Detect which cell encompasses the target text, then output its [x, y] center coordinate. 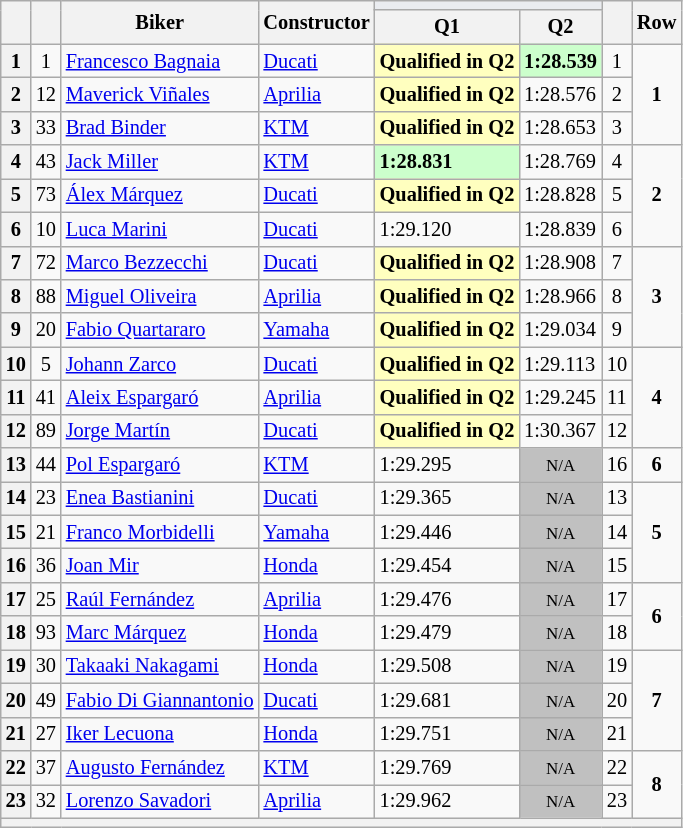
25 [46, 599]
1:29.508 [447, 666]
Miguel Oliveira [160, 296]
1:29.479 [447, 633]
Constructor [317, 22]
Raúl Fernández [160, 599]
36 [46, 565]
1:29.476 [447, 599]
Q2 [560, 27]
1:30.367 [560, 431]
Joan Mir [160, 565]
27 [46, 734]
Iker Lecuona [160, 734]
Row [656, 22]
Francesco Bagnaia [160, 61]
30 [46, 666]
1:28.828 [560, 195]
Maverick Viñales [160, 94]
Fabio Di Giannantonio [160, 700]
1:28.769 [560, 162]
1:29.681 [447, 700]
1:29.446 [447, 532]
1:28.966 [560, 296]
72 [46, 263]
44 [46, 465]
Takaaki Nakagami [160, 666]
1:29.034 [560, 330]
93 [46, 633]
Franco Morbidelli [160, 532]
Fabio Quartararo [160, 330]
Luca Marini [160, 229]
1:28.576 [560, 94]
1:28.908 [560, 263]
41 [46, 397]
89 [46, 431]
Brad Binder [160, 128]
1:28.539 [560, 61]
Jorge Martín [160, 431]
Johann Zarco [160, 364]
Q1 [447, 27]
1:28.839 [560, 229]
32 [46, 801]
1:28.653 [560, 128]
33 [46, 128]
1:28.831 [447, 162]
Pol Espargaró [160, 465]
Biker [160, 22]
43 [46, 162]
1:29.751 [447, 734]
Marc Márquez [160, 633]
Enea Bastianini [160, 498]
1:29.295 [447, 465]
1:29.454 [447, 565]
1:29.962 [447, 801]
73 [46, 195]
Aleix Espargaró [160, 397]
1:29.769 [447, 767]
Jack Miller [160, 162]
Marco Bezzecchi [160, 263]
1:29.365 [447, 498]
49 [46, 700]
1:29.120 [447, 229]
1:29.245 [560, 397]
37 [46, 767]
Augusto Fernández [160, 767]
Álex Márquez [160, 195]
Lorenzo Savadori [160, 801]
88 [46, 296]
1:29.113 [560, 364]
